Identify which cell holds the provided text, then report its [X, Y] central coordinate. 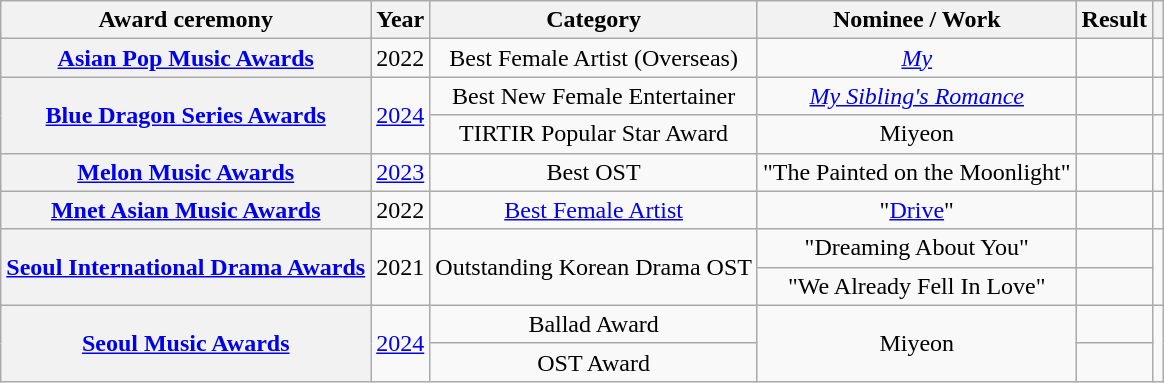
My Sibling's Romance [916, 96]
2023 [400, 172]
Best OST [594, 172]
Year [400, 20]
"We Already Fell In Love" [916, 286]
TIRTIR Popular Star Award [594, 134]
"The Painted on the Moonlight" [916, 172]
"Drive" [916, 210]
Best Female Artist (Overseas) [594, 58]
"Dreaming About You" [916, 248]
Best New Female Entertainer [594, 96]
Ballad Award [594, 324]
Melon Music Awards [186, 172]
Best Female Artist [594, 210]
OST Award [594, 362]
Outstanding Korean Drama OST [594, 267]
Award ceremony [186, 20]
Nominee / Work [916, 20]
Blue Dragon Series Awards [186, 115]
Seoul International Drama Awards [186, 267]
Asian Pop Music Awards [186, 58]
Mnet Asian Music Awards [186, 210]
Result [1114, 20]
2021 [400, 267]
Category [594, 20]
Seoul Music Awards [186, 343]
My [916, 58]
